Find where the given text appears and provide that cell's center as (x, y) coordinate. 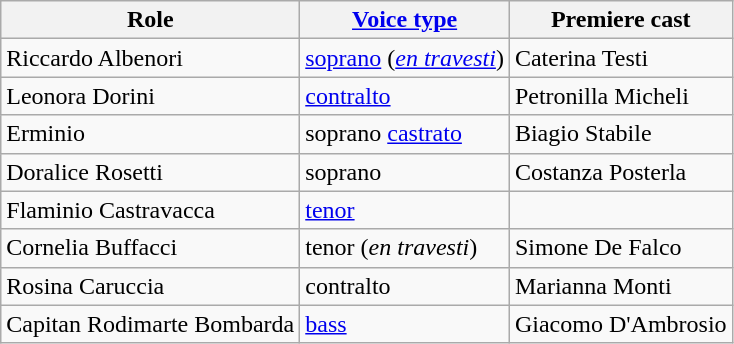
Flaminio Castravacca (150, 210)
Petronilla Micheli (620, 96)
Cornelia Buffacci (150, 248)
Biagio Stabile (620, 134)
tenor (en travesti) (405, 248)
tenor (405, 210)
Rosina Caruccia (150, 286)
soprano castrato (405, 134)
soprano (en travesti) (405, 58)
bass (405, 324)
soprano (405, 172)
Costanza Posterla (620, 172)
Giacomo D'Ambrosio (620, 324)
Voice type (405, 20)
Capitan Rodimarte Bombarda (150, 324)
Riccardo Albenori (150, 58)
Role (150, 20)
Erminio (150, 134)
Premiere cast (620, 20)
Simone De Falco (620, 248)
Leonora Dorini (150, 96)
Doralice Rosetti (150, 172)
Marianna Monti (620, 286)
Caterina Testi (620, 58)
